Return the [X, Y] coordinate for the center point of the cell that contains the specified text.  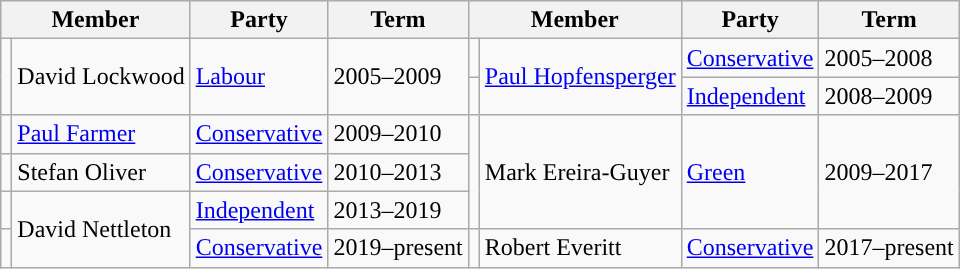
2005–2008 [889, 58]
David Lockwood [101, 77]
Labour [259, 77]
Green [750, 172]
2013–2019 [398, 210]
Robert Everitt [580, 248]
Paul Hopfensperger [580, 77]
2005–2009 [398, 77]
Mark Ereira-Guyer [580, 172]
2017–present [889, 248]
2010–2013 [398, 172]
2019–present [398, 248]
2009–2010 [398, 134]
Stefan Oliver [101, 172]
2008–2009 [889, 96]
2009–2017 [889, 172]
Paul Farmer [101, 134]
David Nettleton [101, 229]
